Pinpoint the cell where the given text exists, returning its (x, y) midpoint coordinate. 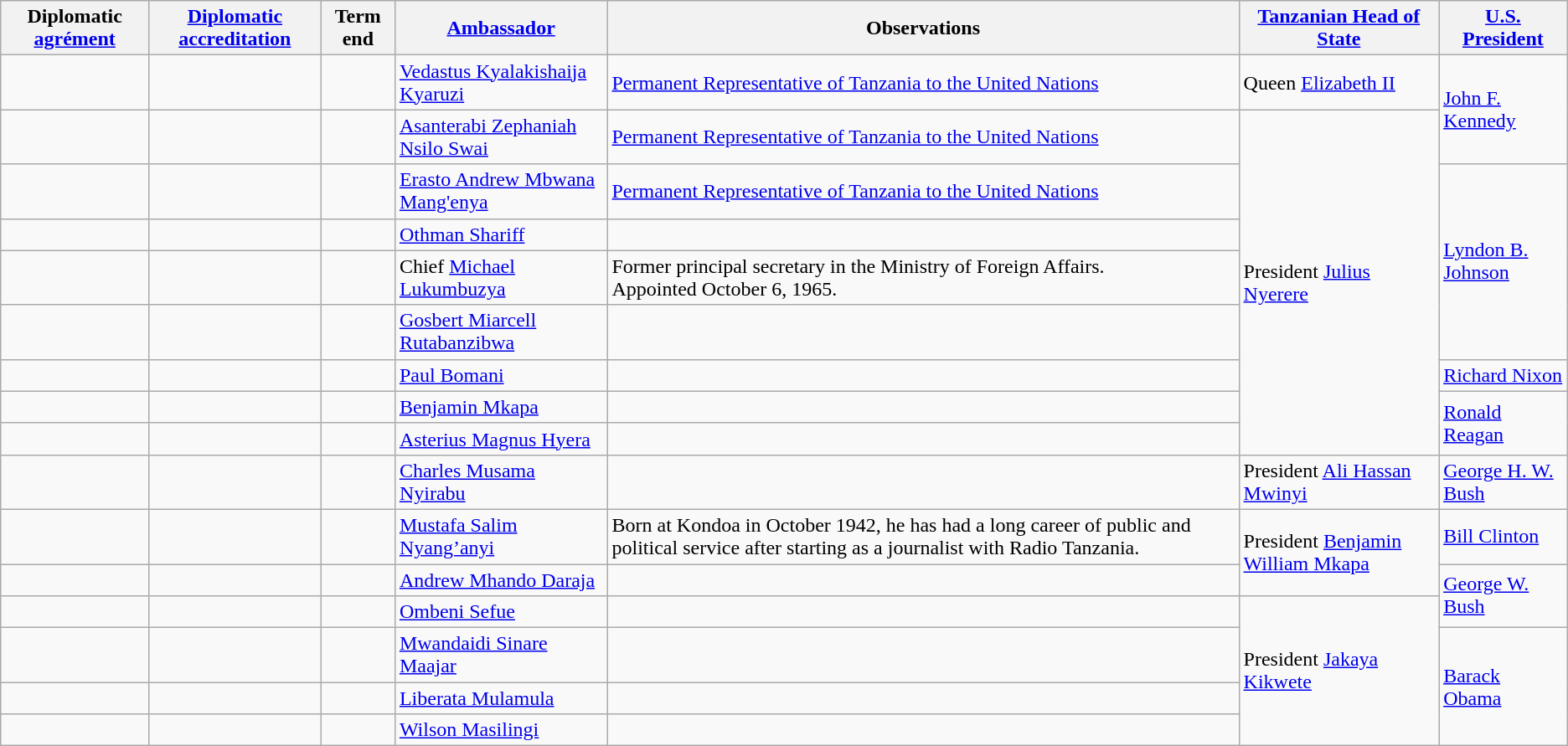
Tanzanian Head of State (1338, 28)
Andrew Mhando Daraja (501, 580)
U.S. President (1504, 28)
John F. Kennedy (1504, 110)
Former principal secretary in the Ministry of Foreign Affairs.Appointed October 6, 1965. (923, 278)
Queen Elizabeth II (1338, 82)
Benjamin Mkapa (501, 407)
Diplomatic accreditation (235, 28)
Observations (923, 28)
Paul Bomani (501, 375)
Diplomatic agrément (75, 28)
George H. W. Bush (1504, 482)
President Julius Nyerere (1338, 282)
Ombeni Sefue (501, 612)
Gosbert Miarcell Rutabanzibwa (501, 332)
Lyndon B. Johnson (1504, 261)
President Benjamin William Mkapa (1338, 553)
Ambassador (501, 28)
Bill Clinton (1504, 536)
President Jakaya Kikwete (1338, 671)
Ronald Reagan (1504, 423)
George W. Bush (1504, 596)
Asterius Magnus Hyera (501, 439)
Erasto Andrew Mbwana Mang'enya (501, 191)
Richard Nixon (1504, 375)
Vedastus Kyalakishaija Kyaruzi (501, 82)
Asanterabi Zephaniah Nsilo Swai (501, 137)
President Ali Hassan Mwinyi (1338, 482)
Othman Shariff (501, 234)
Mwandaidi Sinare Maajar (501, 655)
Barack Obama (1504, 687)
Chief Michael Lukumbuzya (501, 278)
Term end (358, 28)
Charles Musama Nyirabu (501, 482)
Mustafa Salim Nyang’anyi (501, 536)
Wilson Masilingi (501, 730)
Born at Kondoa in October 1942, he has had a long career of public and political service after starting as a journalist with Radio Tanzania. (923, 536)
Liberata Mulamula (501, 698)
